Determine the [X, Y] coordinate at the center of the cell enclosing the given text.  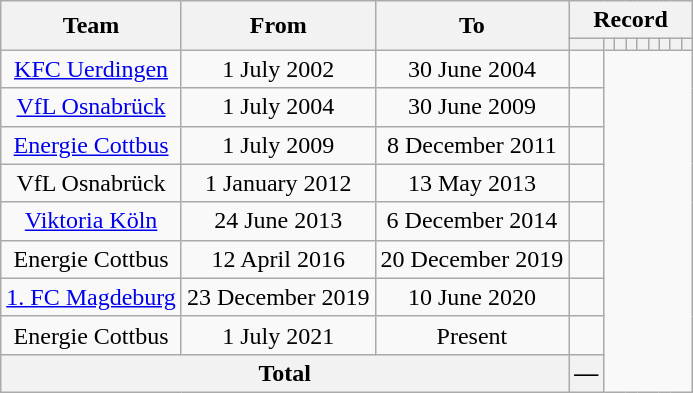
30 June 2009 [472, 107]
12 April 2016 [278, 259]
1. FC Magdeburg [92, 297]
Total [285, 373]
1 January 2012 [278, 183]
24 June 2013 [278, 221]
6 December 2014 [472, 221]
1 July 2004 [278, 107]
8 December 2011 [472, 145]
Record [631, 20]
23 December 2019 [278, 297]
To [472, 26]
Team [92, 26]
20 December 2019 [472, 259]
Viktoria Köln [92, 221]
Present [472, 335]
KFC Uerdingen [92, 69]
1 July 2009 [278, 145]
13 May 2013 [472, 183]
1 July 2002 [278, 69]
10 June 2020 [472, 297]
30 June 2004 [472, 69]
— [586, 373]
From [278, 26]
1 July 2021 [278, 335]
